Return the [X, Y] coordinate for the center point of the cell that contains the specified text.  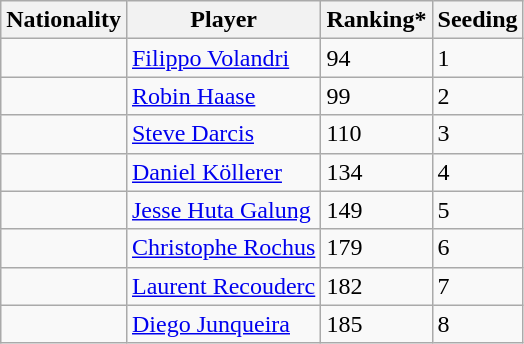
149 [376, 210]
3 [478, 134]
Jesse Huta Galung [223, 210]
Daniel Köllerer [223, 172]
1 [478, 58]
99 [376, 96]
94 [376, 58]
Laurent Recouderc [223, 286]
Ranking* [376, 20]
110 [376, 134]
Player [223, 20]
Nationality [64, 20]
6 [478, 248]
182 [376, 286]
Robin Haase [223, 96]
Christophe Rochus [223, 248]
4 [478, 172]
8 [478, 324]
7 [478, 286]
5 [478, 210]
Diego Junqueira [223, 324]
Steve Darcis [223, 134]
Seeding [478, 20]
134 [376, 172]
Filippo Volandri [223, 58]
179 [376, 248]
2 [478, 96]
185 [376, 324]
